Provide the (x, y) coordinate of the cell's center where the given text is located.  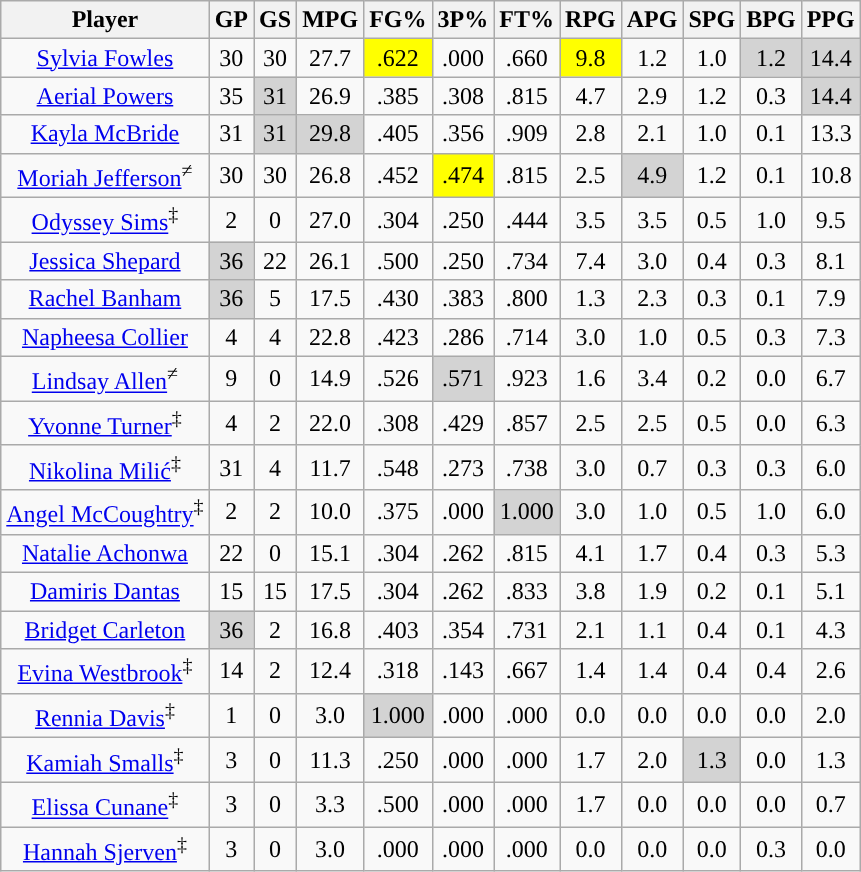
1.6 (591, 378)
1 (231, 716)
6.3 (830, 424)
26.9 (330, 96)
8.1 (830, 261)
.286 (463, 337)
22.0 (330, 424)
15.1 (330, 554)
SPG (712, 20)
7.4 (591, 261)
.452 (398, 176)
.444 (527, 220)
5 (276, 299)
26.8 (330, 176)
Rennia Davis‡ (105, 716)
.273 (463, 468)
Nikolina Milić‡ (105, 468)
10.8 (830, 176)
1.9 (652, 592)
11.3 (330, 760)
9 (231, 378)
Moriah Jefferson≠ (105, 176)
APG (652, 20)
Aerial Powers (105, 96)
7.9 (830, 299)
FG% (398, 20)
3P% (463, 20)
.430 (398, 299)
Player (105, 20)
1.1 (652, 630)
Damiris Dantas (105, 592)
2.6 (830, 672)
6.7 (830, 378)
.622 (398, 58)
Kamiah Smalls‡ (105, 760)
.738 (527, 468)
27.7 (330, 58)
Angel McCoughtry‡ (105, 512)
16.8 (330, 630)
RPG (591, 20)
.385 (398, 96)
4.1 (591, 554)
GP (231, 20)
11.7 (330, 468)
22.8 (330, 337)
2.3 (652, 299)
BPG (771, 20)
.833 (527, 592)
Elissa Cunane‡ (105, 804)
Jessica Shepard (105, 261)
5.1 (830, 592)
12.4 (330, 672)
.660 (527, 58)
.526 (398, 378)
.143 (463, 672)
Odyssey Sims‡ (105, 220)
.403 (398, 630)
Kayla McBride (105, 134)
Lindsay Allen≠ (105, 378)
MPG (330, 20)
Bridget Carleton (105, 630)
14.9 (330, 378)
26.1 (330, 261)
.667 (527, 672)
.800 (527, 299)
Natalie Achonwa (105, 554)
4.7 (591, 96)
GS (276, 20)
.474 (463, 176)
.375 (398, 512)
.731 (527, 630)
4.3 (830, 630)
.318 (398, 672)
3.4 (652, 378)
.923 (527, 378)
.354 (463, 630)
3.8 (591, 592)
Napheesa Collier (105, 337)
13.3 (830, 134)
.714 (527, 337)
.857 (527, 424)
PPG (830, 20)
4.9 (652, 176)
Sylvia Fowles (105, 58)
.734 (527, 261)
14 (231, 672)
.571 (463, 378)
9.8 (591, 58)
29.8 (330, 134)
Rachel Banham (105, 299)
27.0 (330, 220)
Evina Westbrook‡ (105, 672)
FT% (527, 20)
Hannah Sjerven‡ (105, 850)
.383 (463, 299)
Yvonne Turner‡ (105, 424)
7.3 (830, 337)
.548 (398, 468)
.405 (398, 134)
5.3 (830, 554)
.429 (463, 424)
.356 (463, 134)
2.9 (652, 96)
9.5 (830, 220)
2.8 (591, 134)
.423 (398, 337)
3.3 (330, 804)
35 (231, 96)
10.0 (330, 512)
.909 (527, 134)
